Find where the given text appears and provide that cell's center as [x, y] coordinate. 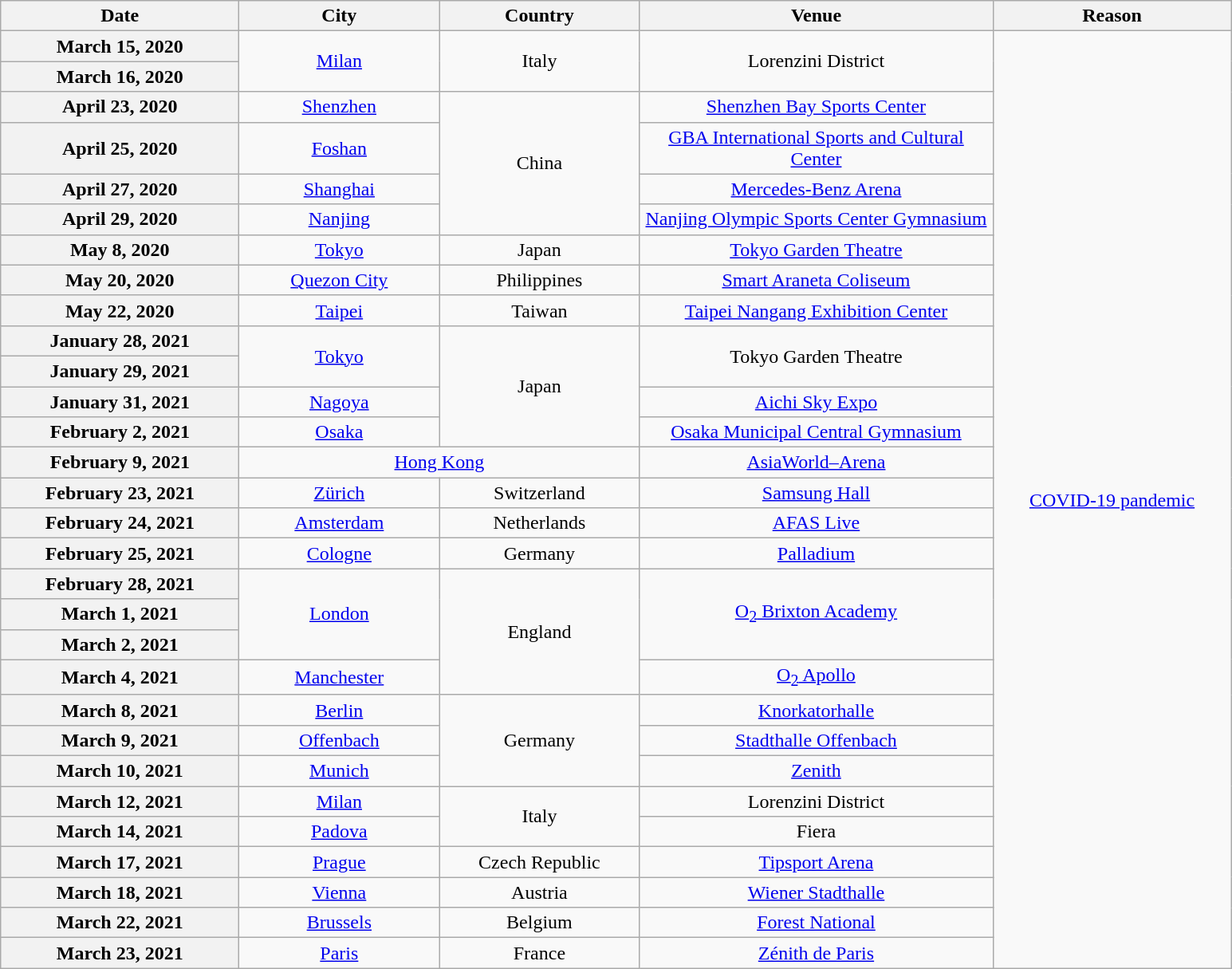
March 2, 2021 [120, 644]
Padova [340, 832]
Reason [1112, 16]
February 24, 2021 [120, 523]
Samsung Hall [817, 493]
March 12, 2021 [120, 802]
May 8, 2020 [120, 250]
Taipei Nangang Exhibition Center [817, 310]
Nagoya [340, 401]
Taiwan [539, 310]
Zürich [340, 493]
Zenith [817, 771]
England [539, 632]
AsiaWorld–Arena [817, 463]
February 25, 2021 [120, 553]
Austria [539, 892]
France [539, 953]
Aichi Sky Expo [817, 401]
Fiera [817, 832]
Palladium [817, 553]
Manchester [340, 677]
March 23, 2021 [120, 953]
Osaka [340, 432]
February 28, 2021 [120, 584]
March 8, 2021 [120, 710]
Philippines [539, 280]
Prague [340, 862]
Taipei [340, 310]
Munich [340, 771]
March 10, 2021 [120, 771]
COVID-19 pandemic [1112, 499]
Paris [340, 953]
Berlin [340, 710]
Date [120, 16]
March 4, 2021 [120, 677]
Tipsport Arena [817, 862]
Vienna [340, 892]
Osaka Municipal Central Gymnasium [817, 432]
March 15, 2020 [120, 46]
April 29, 2020 [120, 219]
Czech Republic [539, 862]
April 25, 2020 [120, 148]
Wiener Stadthalle [817, 892]
Knorkatorhalle [817, 710]
GBA International Sports and Cultural Center [817, 148]
March 17, 2021 [120, 862]
Shanghai [340, 189]
March 16, 2020 [120, 77]
Foshan [340, 148]
Netherlands [539, 523]
O2 Brixton Academy [817, 614]
January 29, 2021 [120, 371]
March 1, 2021 [120, 614]
March 14, 2021 [120, 832]
March 18, 2021 [120, 892]
May 20, 2020 [120, 280]
Brussels [340, 923]
Amsterdam [340, 523]
March 9, 2021 [120, 740]
April 27, 2020 [120, 189]
Smart Araneta Coliseum [817, 280]
January 28, 2021 [120, 341]
March 22, 2021 [120, 923]
January 31, 2021 [120, 401]
Quezon City [340, 280]
Stadthalle Offenbach [817, 740]
May 22, 2020 [120, 310]
Cologne [340, 553]
April 23, 2020 [120, 107]
China [539, 163]
Forest National [817, 923]
Mercedes-Benz Arena [817, 189]
Offenbach [340, 740]
O2 Apollo [817, 677]
February 9, 2021 [120, 463]
Shenzhen Bay Sports Center [817, 107]
AFAS Live [817, 523]
Country [539, 16]
Hong Kong [439, 463]
Switzerland [539, 493]
Shenzhen [340, 107]
Nanjing [340, 219]
February 2, 2021 [120, 432]
London [340, 614]
Belgium [539, 923]
City [340, 16]
Venue [817, 16]
February 23, 2021 [120, 493]
Nanjing Olympic Sports Center Gymnasium [817, 219]
Zénith de Paris [817, 953]
